Find where the given text appears and provide that cell's center as [X, Y] coordinate. 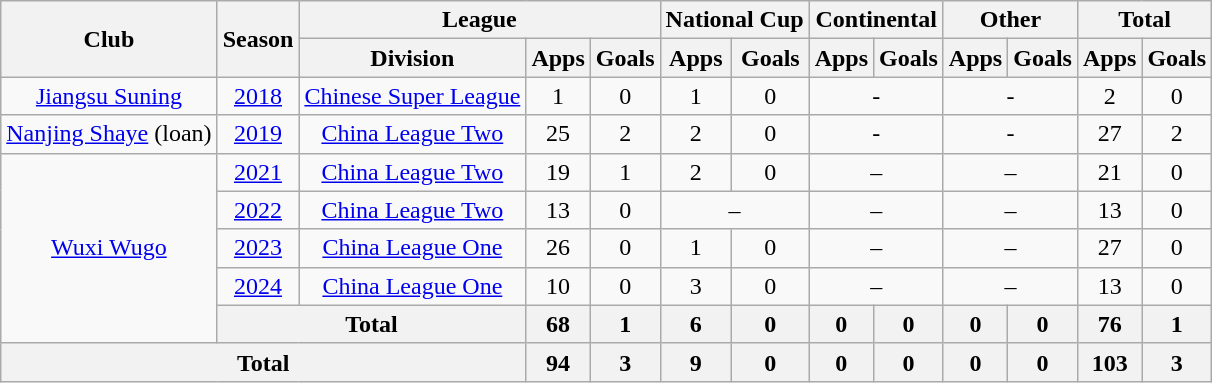
76 [1109, 324]
2018 [258, 96]
2024 [258, 286]
Club [109, 39]
League [480, 20]
2019 [258, 134]
10 [558, 286]
Division [412, 58]
21 [1109, 172]
94 [558, 362]
19 [558, 172]
103 [1109, 362]
2021 [258, 172]
2023 [258, 248]
Nanjing Shaye (loan) [109, 134]
National Cup [734, 20]
Season [258, 39]
9 [696, 362]
25 [558, 134]
68 [558, 324]
Continental [876, 20]
2022 [258, 210]
Jiangsu Suning [109, 96]
Other [1010, 20]
6 [696, 324]
Wuxi Wugo [109, 248]
Chinese Super League [412, 96]
26 [558, 248]
